Return (x, y) of the center of cell containing provided text 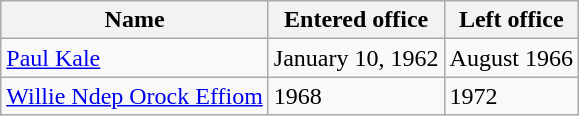
Paul Kale (135, 58)
1968 (356, 96)
August 1966 (511, 58)
Name (135, 20)
January 10, 1962 (356, 58)
1972 (511, 96)
Willie Ndep Orock Effiom (135, 96)
Left office (511, 20)
Entered office (356, 20)
